Provide the [X, Y] coordinate of the cell's center where the given text is located.  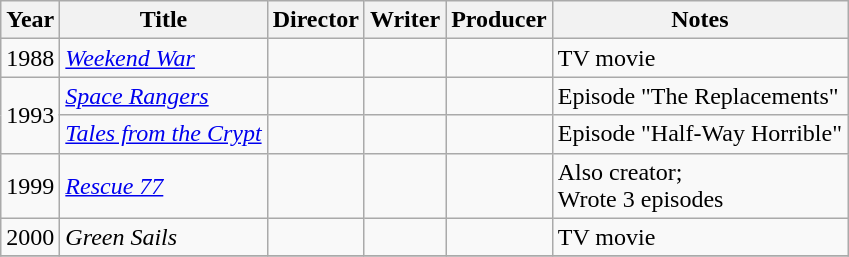
Tales from the Crypt [164, 134]
Rescue 77 [164, 186]
1993 [30, 115]
1988 [30, 58]
Title [164, 20]
Weekend War [164, 58]
Year [30, 20]
Director [316, 20]
Also creator;Wrote 3 episodes [700, 186]
Green Sails [164, 237]
Episode "The Replacements" [700, 96]
Producer [500, 20]
Notes [700, 20]
1999 [30, 186]
Space Rangers [164, 96]
2000 [30, 237]
Writer [404, 20]
Episode "Half-Way Horrible" [700, 134]
